Provide the [x, y] coordinate of the cell's center where the given text is located.  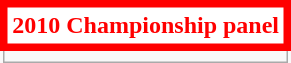
2010 Championship panel [146, 26]
